Determine the [x, y] coordinate at the center of the cell enclosing the given text.  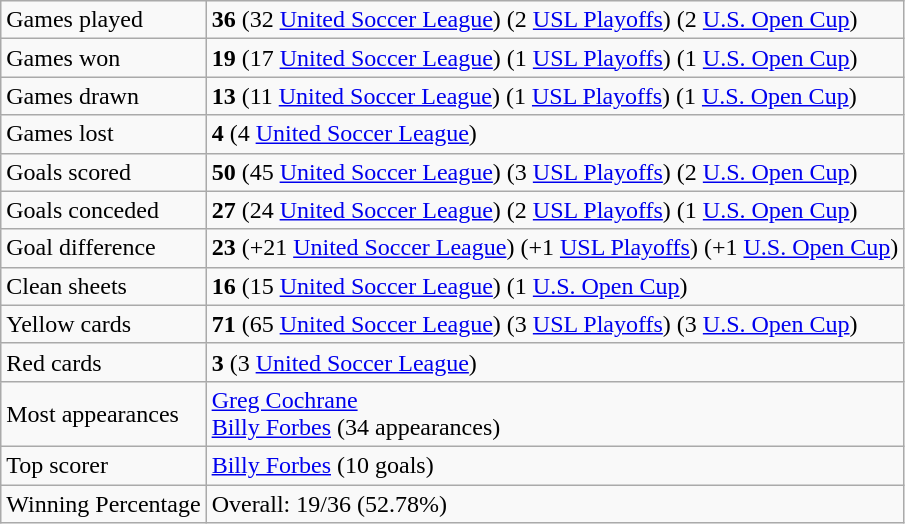
Goals conceded [104, 210]
71 (65 United Soccer League) (3 USL Playoffs) (3 U.S. Open Cup) [555, 324]
Games won [104, 58]
Goals scored [104, 172]
36 (32 United Soccer League) (2 USL Playoffs) (2 U.S. Open Cup) [555, 20]
3 (3 United Soccer League) [555, 362]
Overall: 19/36 (52.78%) [555, 503]
50 (45 United Soccer League) (3 USL Playoffs) (2 U.S. Open Cup) [555, 172]
19 (17 United Soccer League) (1 USL Playoffs) (1 U.S. Open Cup) [555, 58]
Games lost [104, 134]
Billy Forbes (10 goals) [555, 465]
Most appearances [104, 414]
Games drawn [104, 96]
13 (11 United Soccer League) (1 USL Playoffs) (1 U.S. Open Cup) [555, 96]
Clean sheets [104, 286]
Games played [104, 20]
Yellow cards [104, 324]
4 (4 United Soccer League) [555, 134]
27 (24 United Soccer League) (2 USL Playoffs) (1 U.S. Open Cup) [555, 210]
Top scorer [104, 465]
23 (+21 United Soccer League) (+1 USL Playoffs) (+1 U.S. Open Cup) [555, 248]
Winning Percentage [104, 503]
Goal difference [104, 248]
16 (15 United Soccer League) (1 U.S. Open Cup) [555, 286]
Red cards [104, 362]
Greg Cochrane Billy Forbes (34 appearances) [555, 414]
